For the text-containing cell, return its midpoint in (X, Y) coordinate format. 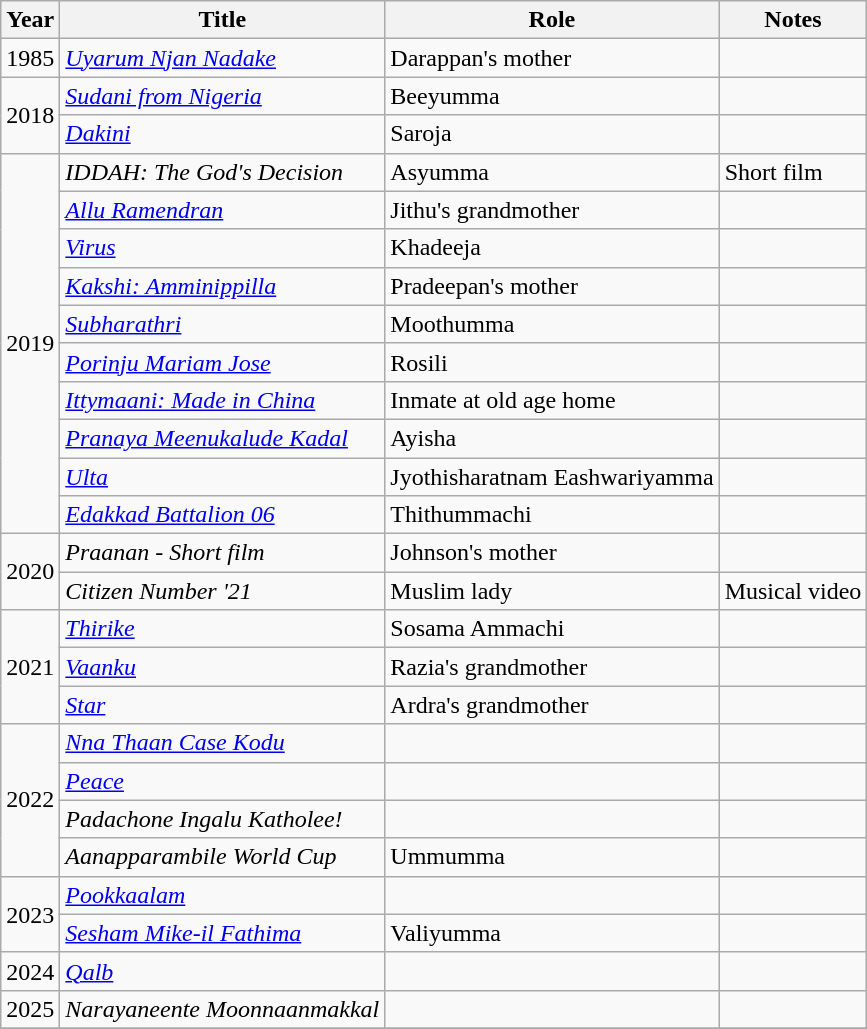
Praanan - Short film (222, 553)
Sudani from Nigeria (222, 96)
Asyumma (552, 172)
Subharathri (222, 324)
2020 (30, 572)
Porinju Mariam Jose (222, 362)
Virus (222, 248)
Notes (793, 20)
IDDAH: The God's Decision (222, 172)
Muslim lady (552, 591)
Moothumma (552, 324)
Rosili (552, 362)
Year (30, 20)
Johnson's mother (552, 553)
Sosama Ammachi (552, 629)
2024 (30, 971)
Thirike (222, 629)
Pookkaalam (222, 895)
Khadeeja (552, 248)
2019 (30, 344)
Narayaneente Moonnaanmakkal (222, 1009)
Ayisha (552, 438)
Citizen Number '21 (222, 591)
Vaanku (222, 667)
Jyothisharatnam Eashwariyamma (552, 477)
Valiyumma (552, 933)
Musical video (793, 591)
Razia's grandmother (552, 667)
Short film (793, 172)
Role (552, 20)
Pranaya Meenukalude Kadal (222, 438)
Saroja (552, 134)
2022 (30, 800)
Ittymaani: Made in China (222, 400)
Ardra's grandmother (552, 705)
Sesham Mike-il Fathima (222, 933)
Darappan's mother (552, 58)
Aanapparambile World Cup (222, 857)
Edakkad Battalion 06 (222, 515)
Kakshi: Amminippilla (222, 286)
Thithummachi (552, 515)
Pradeepan's mother (552, 286)
Peace (222, 781)
Inmate at old age home (552, 400)
Beeyumma (552, 96)
Jithu's grandmother (552, 210)
Uyarum Njan Nadake (222, 58)
Star (222, 705)
2025 (30, 1009)
2023 (30, 914)
Padachone Ingalu Katholee! (222, 819)
Allu Ramendran (222, 210)
Ulta (222, 477)
2018 (30, 115)
Qalb (222, 971)
Dakini (222, 134)
Ummumma (552, 857)
Title (222, 20)
1985 (30, 58)
2021 (30, 667)
Nna Thaan Case Kodu (222, 743)
